Capture the cell that displays the provided text and extract its [x, y] central coordinate. 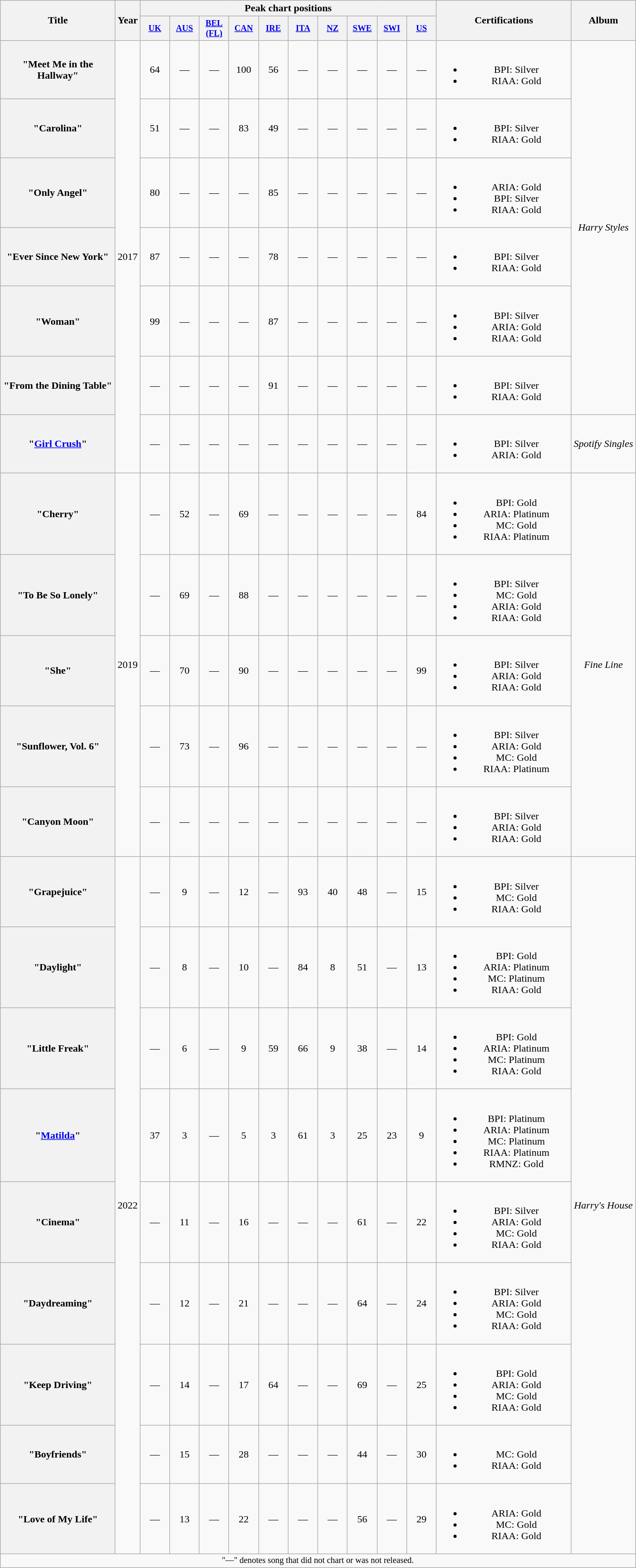
44 [362, 1455]
NZ [333, 28]
BPI: SilverMC: GoldRIAA: Gold [503, 891]
88 [243, 595]
30 [421, 1455]
2022 [128, 1205]
US [421, 28]
90 [243, 670]
BPI: SilverARIA: GoldMC: GoldRIAA: Platinum [503, 746]
SWI [392, 28]
38 [362, 1048]
AUS [185, 28]
"Meet Me in the Hallway" [58, 69]
ARIA: GoldMC: GoldRIAA: Gold [503, 1519]
"Little Freak" [58, 1048]
11 [185, 1222]
16 [243, 1222]
85 [273, 192]
48 [362, 891]
BEL(FL) [214, 28]
"Daylight" [58, 967]
Spotify Singles [603, 444]
BPI: GoldARIA: PlatinumMC: GoldRIAA: Platinum [503, 514]
52 [185, 514]
MC: GoldRIAA: Gold [503, 1455]
24 [421, 1304]
2019 [128, 665]
"Daydreaming" [58, 1304]
Title [58, 21]
21 [243, 1304]
37 [155, 1135]
10 [243, 967]
"—" denotes song that did not chart or was not released. [318, 1561]
100 [243, 69]
ARIA: GoldBPI: SilverRIAA: Gold [503, 192]
"Grapejuice" [58, 891]
49 [273, 128]
83 [243, 128]
SWE [362, 28]
"Boyfriends" [58, 1455]
"Only Angel" [58, 192]
"Cinema" [58, 1222]
"She" [58, 670]
"Woman" [58, 321]
IRE [273, 28]
"Keep Driving" [58, 1385]
93 [303, 891]
91 [273, 385]
Peak chart positions [289, 8]
"Carolina" [58, 128]
Harry Styles [603, 227]
78 [273, 257]
Year [128, 21]
"Sunflower, Vol. 6" [58, 746]
"Ever Since New York" [58, 257]
Album [603, 21]
73 [185, 746]
70 [185, 670]
BPI: PlatinumARIA: PlatinumMC: PlatinumRIAA: PlatinumRMNZ: Gold [503, 1135]
Certifications [503, 21]
Fine Line [603, 665]
Harry's House [603, 1205]
96 [243, 746]
"Canyon Moon" [58, 822]
23 [392, 1135]
UK [155, 28]
"Matilda" [58, 1135]
59 [273, 1048]
6 [185, 1048]
66 [303, 1048]
CAN [243, 28]
ITA [303, 28]
BPI: GoldARIA: GoldMC: GoldRIAA: Gold [503, 1385]
17 [243, 1385]
"To Be So Lonely" [58, 595]
2017 [128, 257]
"From the Dining Table" [58, 385]
"Cherry" [58, 514]
29 [421, 1519]
BPI: SilverMC: GoldARIA: GoldRIAA: Gold [503, 595]
40 [333, 891]
80 [155, 192]
"Girl Crush" [58, 444]
28 [243, 1455]
BPI: SilverARIA: Gold [503, 444]
5 [243, 1135]
"Love of My Life" [58, 1519]
